For the text-containing cell, return its midpoint in [X, Y] coordinate format. 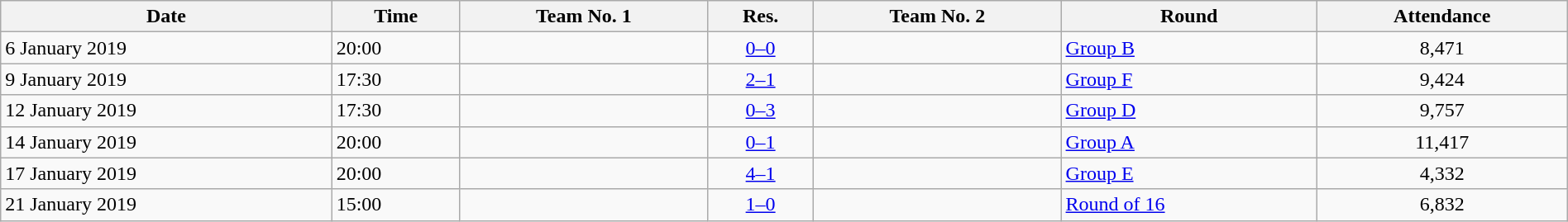
6,832 [1442, 205]
Group E [1189, 173]
6 January 2019 [166, 48]
17 January 2019 [166, 173]
4–1 [760, 173]
9,424 [1442, 79]
4,332 [1442, 173]
11,417 [1442, 142]
Round [1189, 17]
14 January 2019 [166, 142]
9 January 2019 [166, 79]
12 January 2019 [166, 111]
Group D [1189, 111]
Group B [1189, 48]
2–1 [760, 79]
Date [166, 17]
Time [395, 17]
1–0 [760, 205]
0–0 [760, 48]
8,471 [1442, 48]
Group F [1189, 79]
Team No. 2 [938, 17]
9,757 [1442, 111]
Round of 16 [1189, 205]
Res. [760, 17]
Attendance [1442, 17]
21 January 2019 [166, 205]
0–1 [760, 142]
15:00 [395, 205]
Team No. 1 [584, 17]
0–3 [760, 111]
Group A [1189, 142]
